For the text-containing cell, return its midpoint in (X, Y) coordinate format. 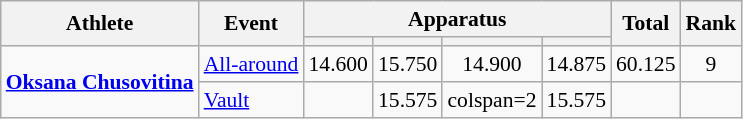
60.125 (646, 64)
14.875 (576, 64)
14.900 (492, 64)
Vault (252, 100)
Total (646, 24)
colspan=2 (492, 100)
Rank (712, 24)
Oksana Chusovitina (100, 82)
Apparatus (457, 19)
Athlete (100, 24)
All-around (252, 64)
9 (712, 64)
14.600 (338, 64)
Event (252, 24)
15.750 (408, 64)
